Provide the [X, Y] coordinate of the cell's center where the given text is located.  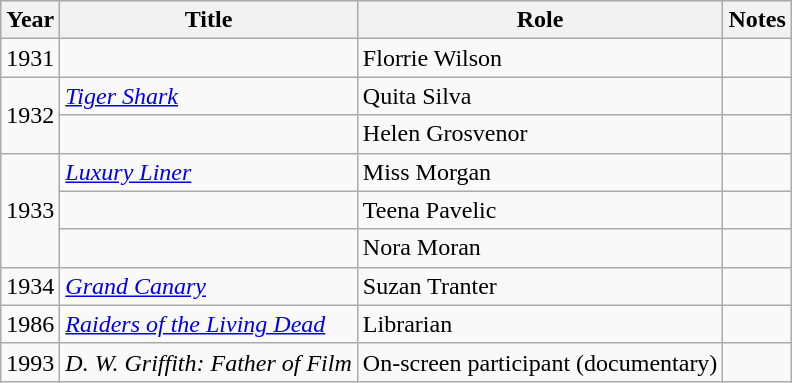
On-screen participant (documentary) [540, 362]
Title [209, 20]
1933 [30, 210]
Tiger Shark [209, 96]
1932 [30, 115]
Notes [757, 20]
Librarian [540, 324]
Role [540, 20]
Raiders of the Living Dead [209, 324]
Year [30, 20]
D. W. Griffith: Father of Film [209, 362]
Miss Morgan [540, 172]
Suzan Tranter [540, 286]
Teena Pavelic [540, 210]
1931 [30, 58]
1934 [30, 286]
Helen Grosvenor [540, 134]
Grand Canary [209, 286]
1993 [30, 362]
Nora Moran [540, 248]
1986 [30, 324]
Florrie Wilson [540, 58]
Quita Silva [540, 96]
Luxury Liner [209, 172]
